From the cell containing the given text, extract its center point as [x, y] coordinate. 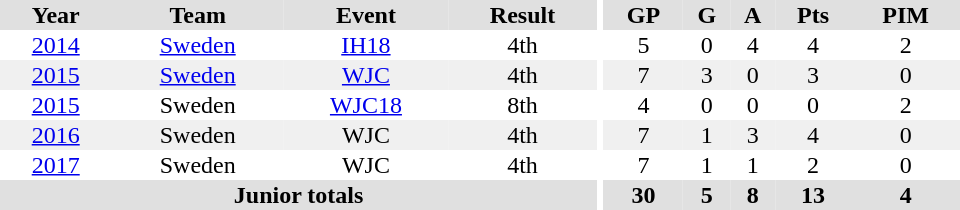
IH18 [366, 45]
8th [522, 105]
A [752, 15]
Team [198, 15]
Pts [813, 15]
WJC18 [366, 105]
2016 [56, 135]
G [706, 15]
2017 [56, 165]
PIM [906, 15]
Year [56, 15]
13 [813, 195]
Junior totals [298, 195]
2014 [56, 45]
Result [522, 15]
Event [366, 15]
GP [644, 15]
30 [644, 195]
8 [752, 195]
